Detect which cell encompasses the target text, then output its [X, Y] center coordinate. 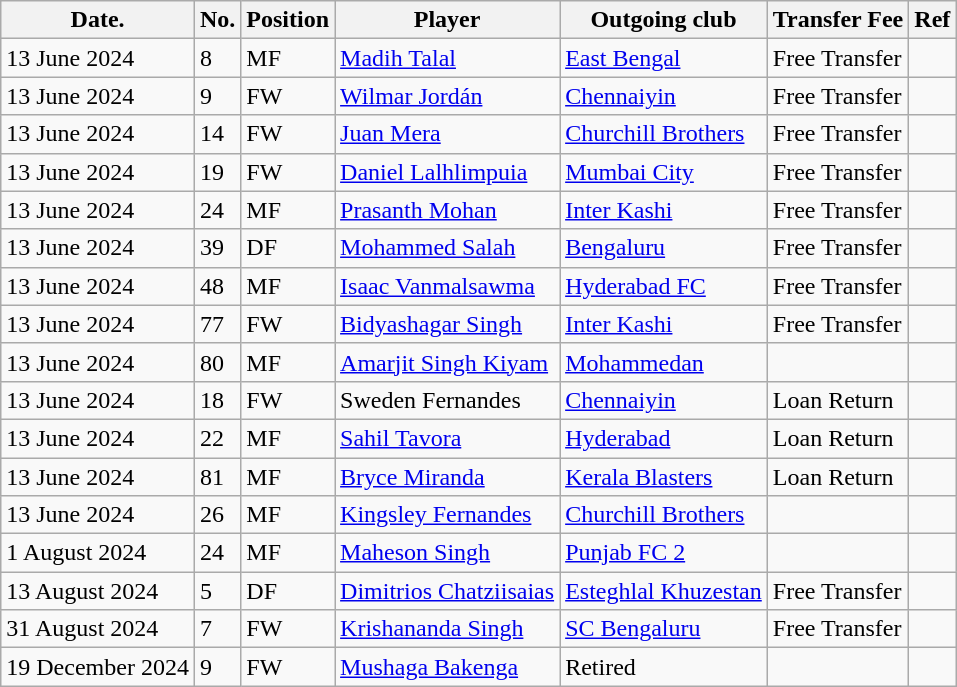
39 [217, 248]
Isaac Vanmalsawma [448, 286]
80 [217, 362]
Mumbai City [664, 172]
Juan Mera [448, 134]
Bengaluru [664, 248]
48 [217, 286]
Position [288, 20]
8 [217, 58]
Punjab FC 2 [664, 553]
Transfer Fee [838, 20]
Kerala Blasters [664, 477]
Sahil Tavora [448, 438]
18 [217, 400]
Sweden Fernandes [448, 400]
Esteghlal Khuzestan [664, 591]
77 [217, 324]
Mushaga Bakenga [448, 667]
Prasanth Mohan [448, 210]
Hyderabad [664, 438]
Wilmar Jordán [448, 96]
22 [217, 438]
No. [217, 20]
Mohammed Salah [448, 248]
Player [448, 20]
19 December 2024 [98, 667]
Daniel Lalhlimpuia [448, 172]
31 August 2024 [98, 629]
SC Bengaluru [664, 629]
19 [217, 172]
Krishananda Singh [448, 629]
Bidyashagar Singh [448, 324]
East Bengal [664, 58]
Mohammedan [664, 362]
7 [217, 629]
Date. [98, 20]
Ref [932, 20]
13 August 2024 [98, 591]
Madih Talal [448, 58]
Retired [664, 667]
Outgoing club [664, 20]
Amarjit Singh Kiyam [448, 362]
5 [217, 591]
Maheson Singh [448, 553]
Bryce Miranda [448, 477]
Dimitrios Chatziisaias [448, 591]
26 [217, 515]
81 [217, 477]
Kingsley Fernandes [448, 515]
1 August 2024 [98, 553]
14 [217, 134]
Hyderabad FC [664, 286]
